Find where the given text appears and provide that cell's center as [x, y] coordinate. 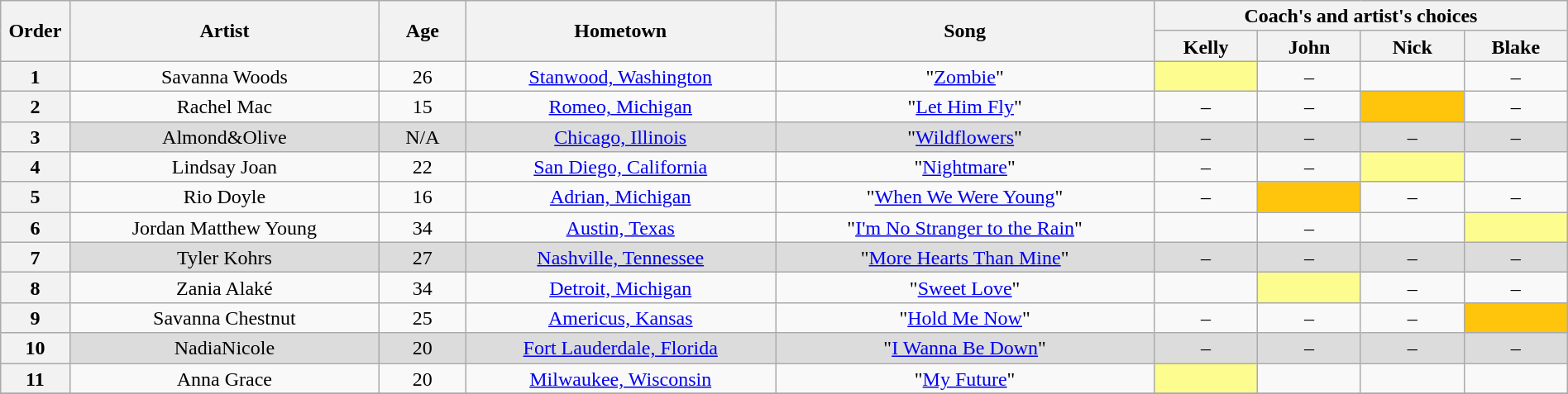
"I Wanna Be Down" [965, 349]
"Nightmare" [965, 167]
Song [965, 31]
Lindsay Joan [225, 167]
5 [35, 197]
Rio Doyle [225, 197]
NadiaNicole [225, 349]
10 [35, 349]
Detroit, Michigan [620, 287]
Artist [225, 31]
Adrian, Michigan [620, 197]
9 [35, 317]
Kelly [1206, 46]
"My Future" [965, 378]
Americus, Kansas [620, 317]
"Hold Me Now" [965, 317]
Romeo, Michigan [620, 106]
Jordan Matthew Young [225, 228]
"When We Were Young" [965, 197]
16 [423, 197]
"I'm No Stranger to the Rain" [965, 228]
"Wildflowers" [965, 137]
Nashville, Tennessee [620, 258]
"Sweet Love" [965, 287]
6 [35, 228]
25 [423, 317]
John [1310, 46]
1 [35, 76]
11 [35, 378]
15 [423, 106]
"Zombie" [965, 76]
Age [423, 31]
Almond&Olive [225, 137]
Rachel Mac [225, 106]
3 [35, 137]
26 [423, 76]
Savanna Chestnut [225, 317]
Fort Lauderdale, Florida [620, 349]
4 [35, 167]
"Let Him Fly" [965, 106]
Blake [1515, 46]
Hometown [620, 31]
N/A [423, 137]
7 [35, 258]
Tyler Kohrs [225, 258]
San Diego, California [620, 167]
27 [423, 258]
Coach's and artist's choices [1361, 17]
Savanna Woods [225, 76]
Nick [1413, 46]
Chicago, Illinois [620, 137]
22 [423, 167]
2 [35, 106]
Milwaukee, Wisconsin [620, 378]
Anna Grace [225, 378]
Austin, Texas [620, 228]
Order [35, 31]
Stanwood, Washington [620, 76]
Zania Alaké [225, 287]
"More Hearts Than Mine" [965, 258]
8 [35, 287]
